From the cell containing the given text, extract its center point as [X, Y] coordinate. 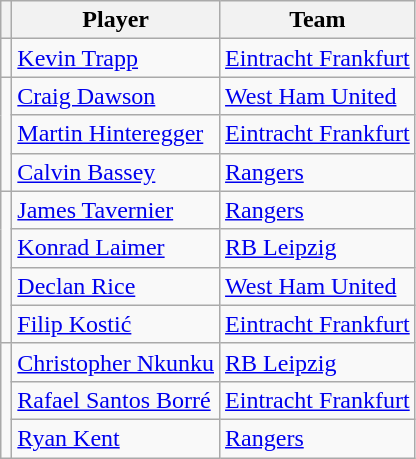
Filip Kostić [116, 324]
Martin Hinteregger [116, 134]
Craig Dawson [116, 96]
Declan Rice [116, 286]
Ryan Kent [116, 438]
Team [318, 20]
Rafael Santos Borré [116, 400]
James Tavernier [116, 210]
Kevin Trapp [116, 58]
Player [116, 20]
Konrad Laimer [116, 248]
Christopher Nkunku [116, 362]
Calvin Bassey [116, 172]
